Detect which cell encompasses the target text, then output its [X, Y] center coordinate. 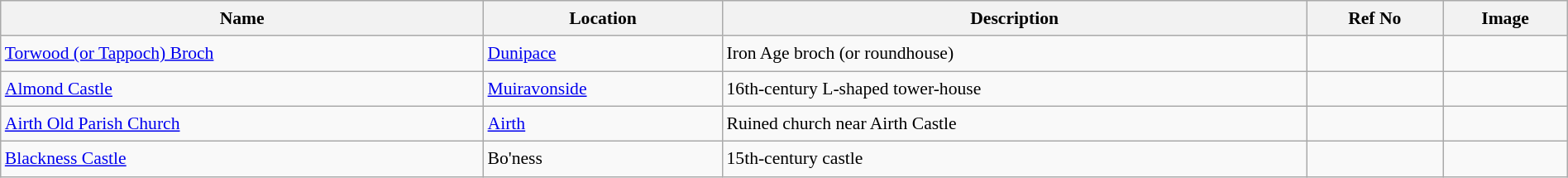
Airth [604, 124]
Ruined church near Airth Castle [1014, 124]
Muiravonside [604, 89]
16th-century L-shaped tower-house [1014, 89]
Name [242, 18]
Iron Age broch (or roundhouse) [1014, 55]
Blackness Castle [242, 159]
Almond Castle [242, 89]
Torwood (or Tappoch) Broch [242, 55]
Image [1505, 18]
Airth Old Parish Church [242, 124]
Ref No [1374, 18]
Bo'ness [604, 159]
15th-century castle [1014, 159]
Dunipace [604, 55]
Location [604, 18]
Description [1014, 18]
